Detect which cell encompasses the target text, then output its [x, y] center coordinate. 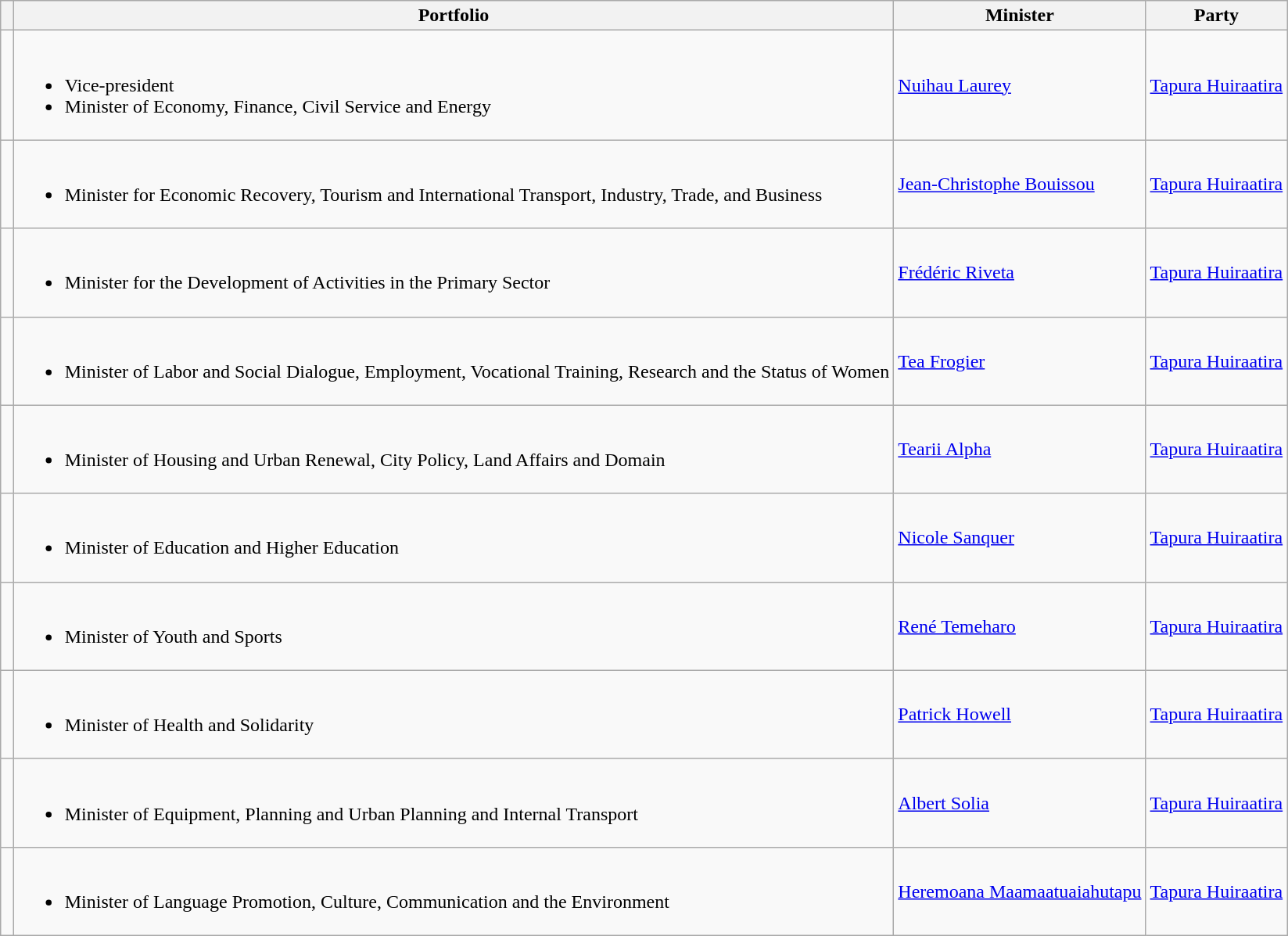
Minister for the Development of Activities in the Primary Sector [454, 272]
Vice-presidentMinister of Economy, Finance, Civil Service and Energy [454, 85]
Minister of Equipment, Planning and Urban Planning and Internal Transport [454, 802]
Frédéric Riveta [1020, 272]
Nuihau Laurey [1020, 85]
Nicole Sanquer [1020, 538]
Minister of Health and Solidarity [454, 715]
Minister of Language Promotion, Culture, Communication and the Environment [454, 891]
René Temeharo [1020, 626]
Albert Solia [1020, 802]
Minister of Labor and Social Dialogue, Employment, Vocational Training, Research and the Status of Women [454, 361]
Heremoana Maamaatuaiahutapu [1020, 891]
Jean-Christophe Bouissou [1020, 185]
Patrick Howell [1020, 715]
Minister of Housing and Urban Renewal, City Policy, Land Affairs and Domain [454, 449]
Tea Frogier [1020, 361]
Party [1217, 16]
Portfolio [454, 16]
Minister [1020, 16]
Minister of Education and Higher Education [454, 538]
Tearii Alpha [1020, 449]
Minister for Economic Recovery, Tourism and International Transport, Industry, Trade, and Business [454, 185]
Minister of Youth and Sports [454, 626]
